Search for the cell housing the specified text and yield its (x, y) center coordinate. 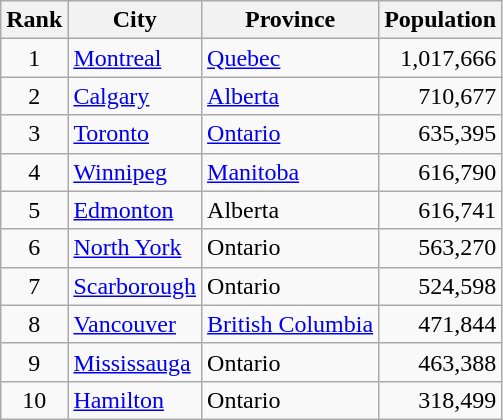
Montreal (135, 58)
471,844 (440, 324)
Vancouver (135, 324)
9 (34, 362)
Rank (34, 20)
5 (34, 210)
8 (34, 324)
1,017,666 (440, 58)
710,677 (440, 96)
Province (290, 20)
635,395 (440, 134)
British Columbia (290, 324)
Toronto (135, 134)
Mississauga (135, 362)
318,499 (440, 400)
524,598 (440, 286)
616,741 (440, 210)
563,270 (440, 248)
Hamilton (135, 400)
2 (34, 96)
Calgary (135, 96)
Winnipeg (135, 172)
3 (34, 134)
4 (34, 172)
6 (34, 248)
7 (34, 286)
Edmonton (135, 210)
North York (135, 248)
Scarborough (135, 286)
Manitoba (290, 172)
Quebec (290, 58)
616,790 (440, 172)
1 (34, 58)
463,388 (440, 362)
Population (440, 20)
City (135, 20)
10 (34, 400)
